Pinpoint the cell where the given text exists, returning its [X, Y] midpoint coordinate. 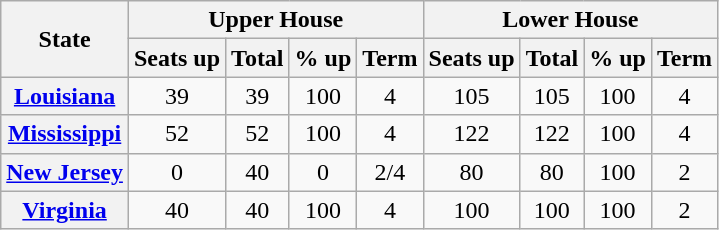
2/4 [390, 172]
Louisiana [65, 96]
Lower House [570, 20]
Virginia [65, 210]
Upper House [276, 20]
Mississippi [65, 134]
New Jersey [65, 172]
State [65, 39]
